Determine the (x, y) coordinate at the center of the cell enclosing the given text.  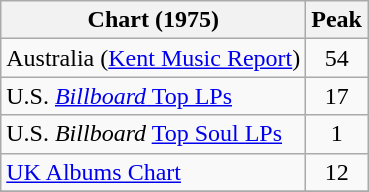
17 (337, 96)
54 (337, 58)
1 (337, 134)
Australia (Kent Music Report) (154, 58)
12 (337, 172)
U.S. Billboard Top LPs (154, 96)
U.S. Billboard Top Soul LPs (154, 134)
Chart (1975) (154, 20)
Peak (337, 20)
UK Albums Chart (154, 172)
